Determine the (X, Y) coordinate at the center of the cell enclosing the given text.  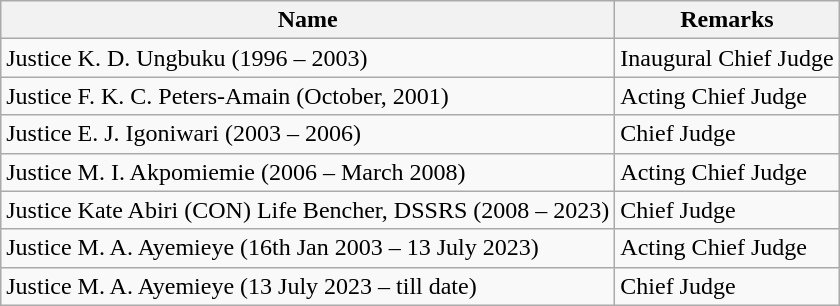
Justice M. A. Ayemieye (13 July 2023 – till date) (308, 286)
Justice K. D. Ungbuku (1996 – 2003) (308, 58)
Inaugural Chief Judge (727, 58)
Justice F. K. C. Peters-Amain (October, 2001) (308, 96)
Justice E. J. Igoniwari (2003 – 2006) (308, 134)
Justice Kate Abiri (CON) Life Bencher, DSSRS (2008 – 2023) (308, 210)
Justice M. A. Ayemieye (16th Jan 2003 – 13 July 2023) (308, 248)
Name (308, 20)
Justice M. I. Akpomiemie (2006 – March 2008) (308, 172)
Remarks (727, 20)
